Search for the cell housing the specified text and yield its [X, Y] center coordinate. 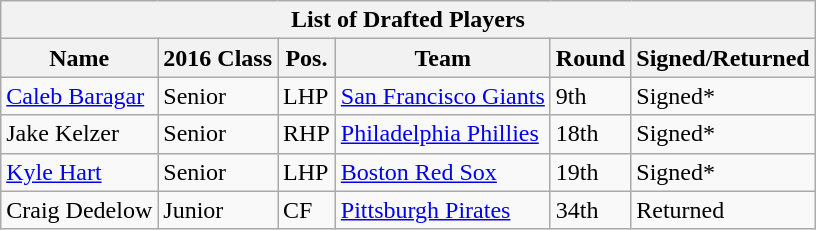
Philadelphia Phillies [442, 134]
San Francisco Giants [442, 96]
RHP [307, 134]
18th [590, 134]
9th [590, 96]
Junior [218, 210]
Signed/Returned [723, 58]
Team [442, 58]
Caleb Baragar [80, 96]
List of Drafted Players [408, 20]
34th [590, 210]
Craig Dedelow [80, 210]
Returned [723, 210]
19th [590, 172]
Kyle Hart [80, 172]
Jake Kelzer [80, 134]
2016 Class [218, 58]
Round [590, 58]
Name [80, 58]
Pittsburgh Pirates [442, 210]
CF [307, 210]
Pos. [307, 58]
Boston Red Sox [442, 172]
